Pinpoint the cell where the given text exists, returning its [x, y] midpoint coordinate. 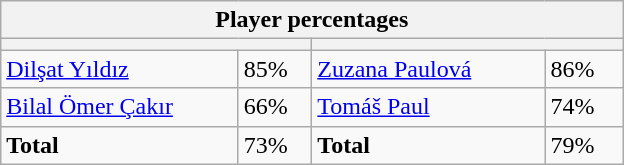
85% [275, 69]
Bilal Ömer Çakır [120, 107]
66% [275, 107]
74% [584, 107]
Zuzana Paulová [428, 69]
79% [584, 145]
73% [275, 145]
Player percentages [312, 20]
86% [584, 69]
Dilşat Yıldız [120, 69]
Tomáš Paul [428, 107]
